Identify which cell holds the provided text, then report its [X, Y] central coordinate. 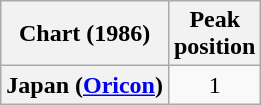
Chart (1986) [85, 34]
1 [214, 85]
Peakposition [214, 34]
Japan (Oricon) [85, 85]
